Locate the cell with the specified text and output its (X, Y) center coordinate. 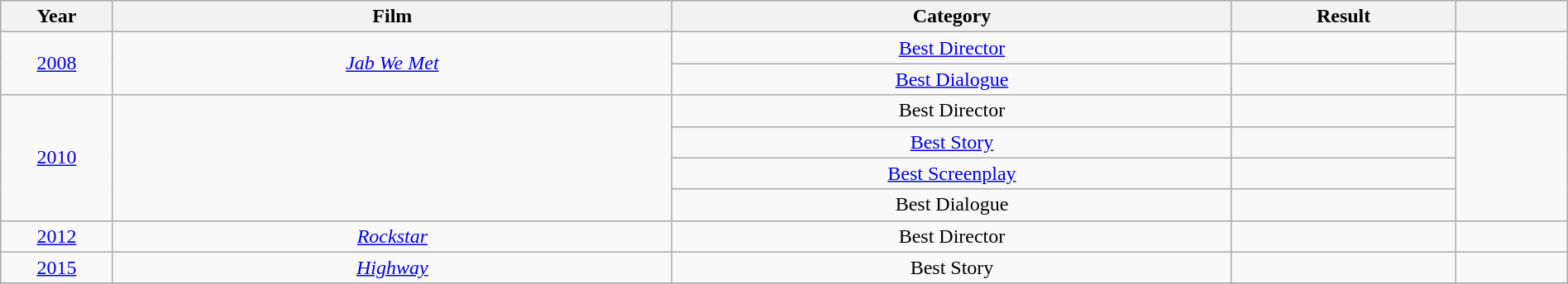
Category (953, 17)
Year (56, 17)
Jab We Met (392, 64)
2010 (56, 158)
2015 (56, 267)
Result (1343, 17)
Best Screenplay (953, 173)
Highway (392, 267)
Film (392, 17)
2012 (56, 236)
2008 (56, 64)
Rockstar (392, 236)
